Determine the [x, y] coordinate at the center of the cell enclosing the given text.  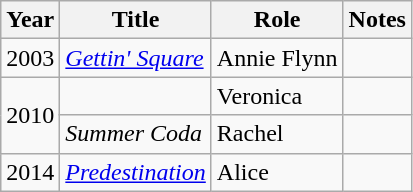
Role [277, 20]
Summer Coda [136, 134]
Veronica [277, 96]
Rachel [277, 134]
Notes [377, 20]
Title [136, 20]
2014 [30, 172]
Predestination [136, 172]
Alice [277, 172]
Gettin' Square [136, 58]
Annie Flynn [277, 58]
2010 [30, 115]
2003 [30, 58]
Year [30, 20]
